Identify which cell holds the provided text, then report its (X, Y) central coordinate. 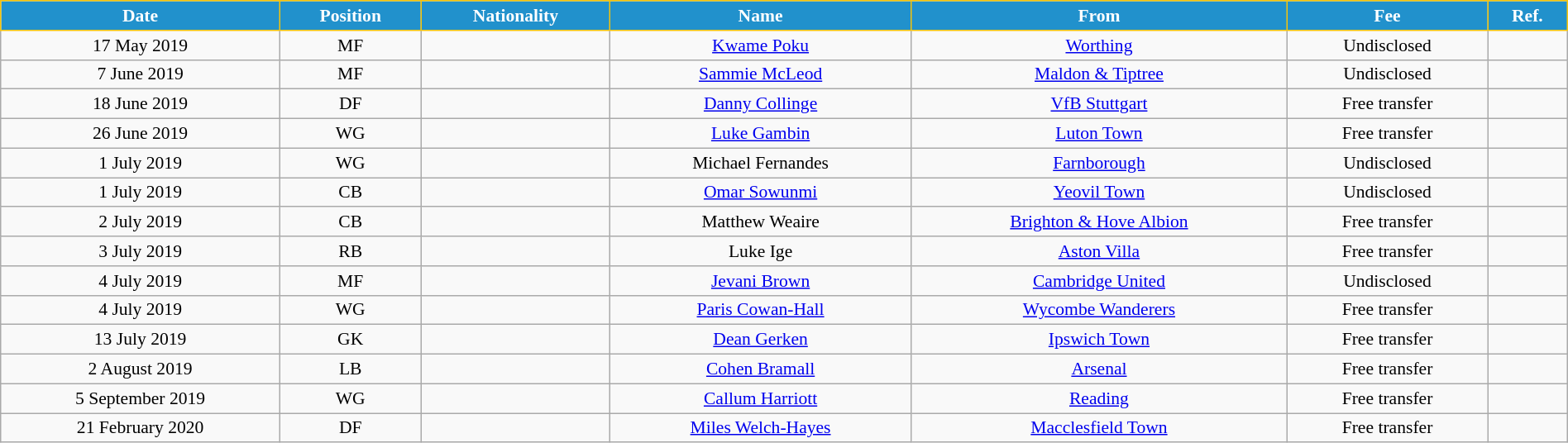
5 September 2019 (141, 398)
From (1098, 16)
Cohen Bramall (761, 369)
Matthew Weaire (761, 222)
Wycombe Wanderers (1098, 310)
Callum Harriott (761, 398)
2 August 2019 (141, 369)
Michael Fernandes (761, 163)
RB (351, 251)
LB (351, 369)
Aston Villa (1098, 251)
Date (141, 16)
26 June 2019 (141, 134)
3 July 2019 (141, 251)
Macclesfield Town (1098, 428)
17 May 2019 (141, 45)
Danny Collinge (761, 104)
Paris Cowan-Hall (761, 310)
Sammie McLeod (761, 74)
7 June 2019 (141, 74)
Maldon & Tiptree (1098, 74)
21 February 2020 (141, 428)
GK (351, 340)
Yeovil Town (1098, 193)
Kwame Poku (761, 45)
Luke Ige (761, 251)
Worthing (1098, 45)
Omar Sowunmi (761, 193)
Ref. (1527, 16)
Farnborough (1098, 163)
Ipswich Town (1098, 340)
Position (351, 16)
Luke Gambin (761, 134)
18 June 2019 (141, 104)
Luton Town (1098, 134)
Reading (1098, 398)
Jevani Brown (761, 281)
Arsenal (1098, 369)
13 July 2019 (141, 340)
Nationality (516, 16)
Miles Welch-Hayes (761, 428)
VfB Stuttgart (1098, 104)
Fee (1388, 16)
Name (761, 16)
Cambridge United (1098, 281)
Brighton & Hove Albion (1098, 222)
Dean Gerken (761, 340)
2 July 2019 (141, 222)
